Locate the cell with the specified text and output its (x, y) center coordinate. 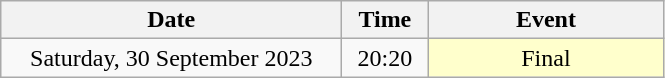
Time (385, 20)
Final (546, 58)
20:20 (385, 58)
Date (172, 20)
Saturday, 30 September 2023 (172, 58)
Event (546, 20)
